From the cell containing the given text, extract its center point as [X, Y] coordinate. 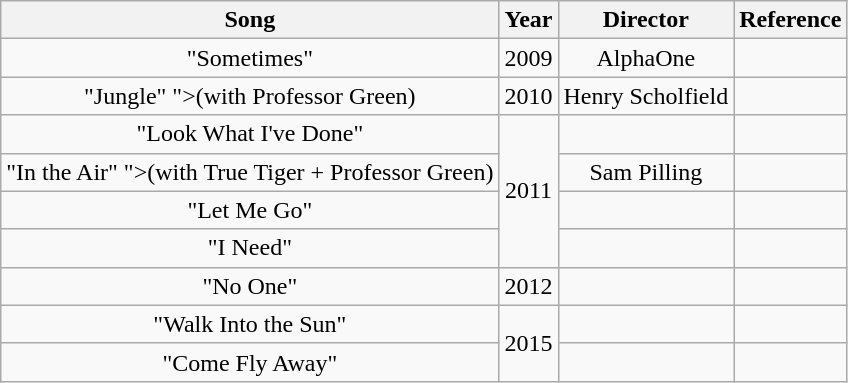
2012 [528, 286]
Song [250, 20]
2009 [528, 58]
"Jungle" ">(with Professor Green) [250, 96]
Reference [790, 20]
"Walk Into the Sun" [250, 324]
Year [528, 20]
2011 [528, 191]
"In the Air" ">(with True Tiger + Professor Green) [250, 172]
2015 [528, 343]
"I Need" [250, 248]
AlphaOne [646, 58]
"Let Me Go" [250, 210]
"No One" [250, 286]
"Sometimes" [250, 58]
"Look What I've Done" [250, 134]
2010 [528, 96]
Director [646, 20]
"Come Fly Away" [250, 362]
Henry Scholfield [646, 96]
Sam Pilling [646, 172]
